For the text-containing cell, return its midpoint in (X, Y) coordinate format. 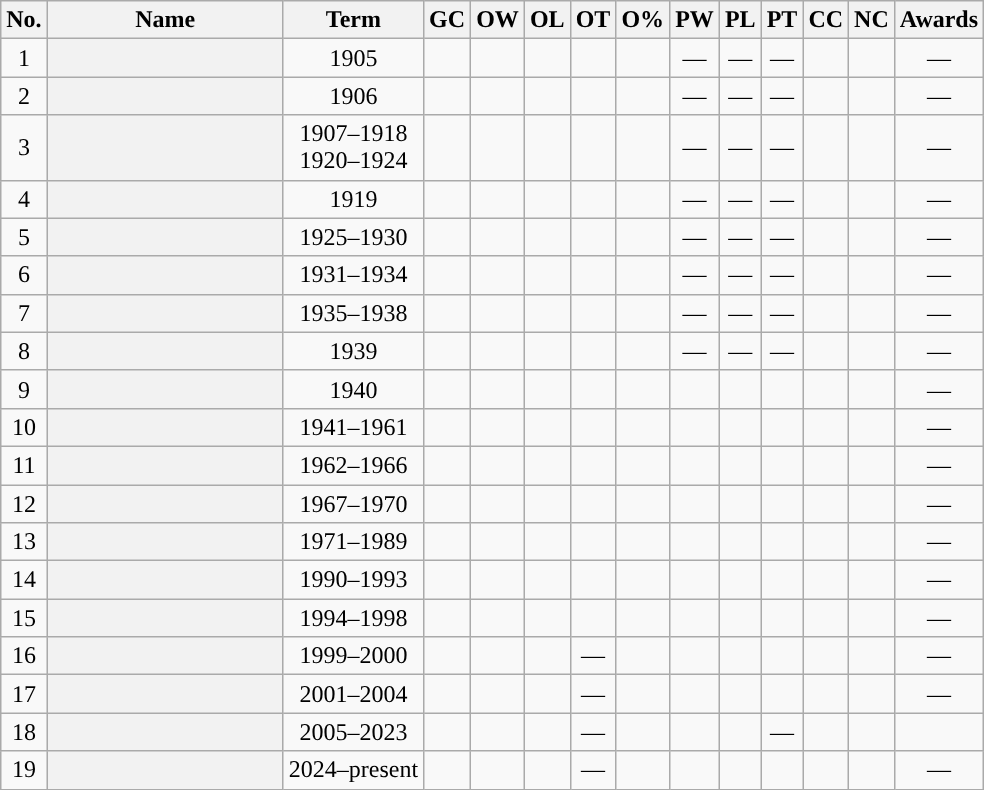
2 (24, 96)
PT (782, 20)
1994–1998 (353, 618)
17 (24, 694)
15 (24, 618)
10 (24, 427)
O% (643, 20)
CC (826, 20)
1999–2000 (353, 656)
8 (24, 351)
Term (353, 20)
Awards (938, 20)
NC (872, 20)
9 (24, 389)
1906 (353, 96)
5 (24, 237)
PL (740, 20)
16 (24, 656)
1907–1918 1920–1924 (353, 148)
OW (498, 20)
1 (24, 58)
14 (24, 580)
2001–2004 (353, 694)
Name (165, 20)
11 (24, 465)
No. (24, 20)
1940 (353, 389)
GC (448, 20)
6 (24, 275)
1990–1993 (353, 580)
1939 (353, 351)
OL (547, 20)
1941–1961 (353, 427)
OT (593, 20)
7 (24, 313)
1919 (353, 199)
PW (695, 20)
2024–present (353, 770)
19 (24, 770)
1905 (353, 58)
18 (24, 732)
1971–1989 (353, 542)
1967–1970 (353, 503)
1931–1934 (353, 275)
1925–1930 (353, 237)
1935–1938 (353, 313)
12 (24, 503)
3 (24, 148)
13 (24, 542)
1962–1966 (353, 465)
4 (24, 199)
2005–2023 (353, 732)
